From the cell containing the given text, extract its center point as (X, Y) coordinate. 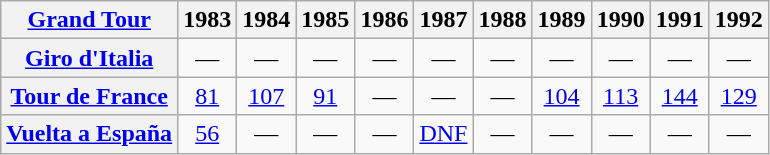
Grand Tour (90, 20)
91 (326, 96)
DNF (444, 134)
56 (208, 134)
1992 (738, 20)
Vuelta a España (90, 134)
113 (620, 96)
1987 (444, 20)
1990 (620, 20)
129 (738, 96)
144 (680, 96)
81 (208, 96)
107 (266, 96)
1989 (562, 20)
1988 (502, 20)
104 (562, 96)
Tour de France (90, 96)
1991 (680, 20)
1984 (266, 20)
1983 (208, 20)
Giro d'Italia (90, 58)
1986 (384, 20)
1985 (326, 20)
